Return (x, y) of the center of cell containing provided text 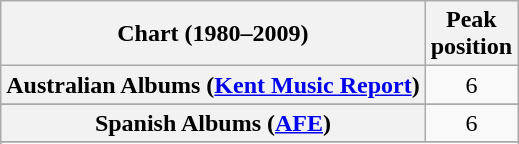
Peakposition (471, 34)
Chart (1980–2009) (213, 34)
Spanish Albums (AFE) (213, 123)
Australian Albums (Kent Music Report) (213, 85)
